Pinpoint the cell where the given text exists, returning its [x, y] midpoint coordinate. 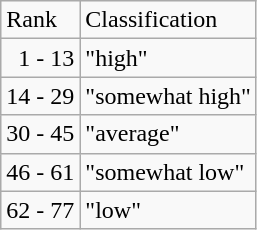
"average" [168, 134]
14 - 29 [40, 96]
62 - 77 [40, 210]
Classification [168, 20]
"high" [168, 58]
1 - 13 [40, 58]
"somewhat high" [168, 96]
46 - 61 [40, 172]
Rank [40, 20]
"low" [168, 210]
"somewhat low" [168, 172]
30 - 45 [40, 134]
